From the cell containing the given text, extract its center point as [X, Y] coordinate. 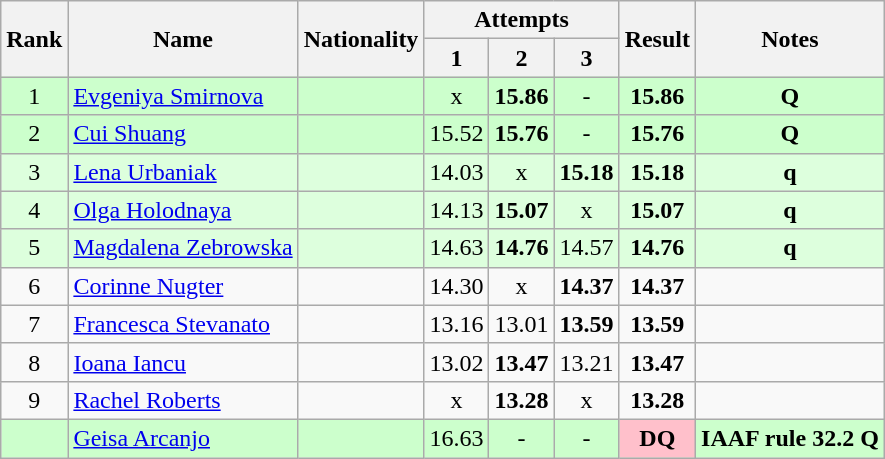
Magdalena Zebrowska [183, 248]
4 [34, 210]
Evgeniya Smirnova [183, 96]
Lena Urbaniak [183, 172]
7 [34, 324]
Attempts [522, 20]
Notes [790, 39]
15.52 [456, 134]
Cui Shuang [183, 134]
13.16 [456, 324]
Corinne Nugter [183, 286]
14.13 [456, 210]
Rachel Roberts [183, 400]
Olga Holodnaya [183, 210]
16.63 [456, 438]
14.03 [456, 172]
Francesca Stevanato [183, 324]
14.30 [456, 286]
Geisa Arcanjo [183, 438]
8 [34, 362]
DQ [657, 438]
13.21 [586, 362]
Nationality [361, 39]
Name [183, 39]
6 [34, 286]
Result [657, 39]
Rank [34, 39]
9 [34, 400]
IAAF rule 32.2 Q [790, 438]
14.57 [586, 248]
13.02 [456, 362]
13.01 [522, 324]
Ioana Iancu [183, 362]
5 [34, 248]
14.63 [456, 248]
